Pinpoint the cell where the given text exists, returning its (x, y) midpoint coordinate. 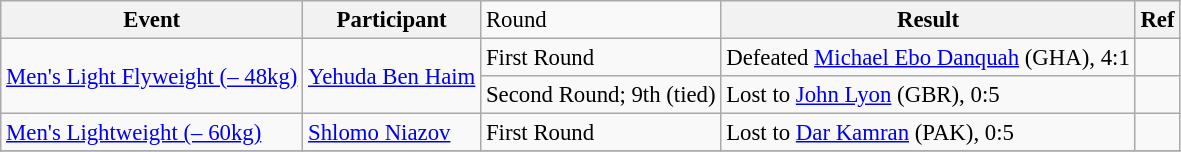
Defeated Michael Ebo Danquah (GHA), 4:1 (928, 58)
Lost to Dar Kamran (PAK), 0:5 (928, 133)
Participant (392, 20)
Second Round; 9th (tied) (601, 95)
Event (152, 20)
Lost to John Lyon (GBR), 0:5 (928, 95)
Ref (1158, 20)
Result (928, 20)
Shlomo Niazov (392, 133)
Men's Lightweight (– 60kg) (152, 133)
Round (601, 20)
Yehuda Ben Haim (392, 76)
Men's Light Flyweight (– 48kg) (152, 76)
